Find where the given text appears and provide that cell's center as [x, y] coordinate. 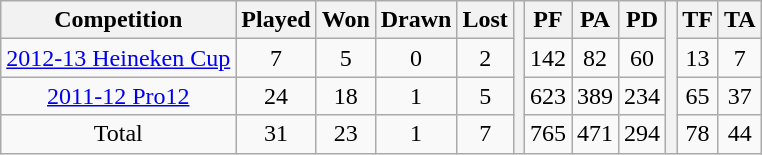
23 [346, 134]
471 [596, 134]
TF [698, 20]
765 [548, 134]
PA [596, 20]
TA [740, 20]
Competition [118, 20]
PF [548, 20]
294 [642, 134]
13 [698, 58]
37 [740, 96]
44 [740, 134]
234 [642, 96]
389 [596, 96]
24 [276, 96]
2012-13 Heineken Cup [118, 58]
142 [548, 58]
0 [416, 58]
PD [642, 20]
60 [642, 58]
78 [698, 134]
18 [346, 96]
2011-12 Pro12 [118, 96]
31 [276, 134]
82 [596, 58]
65 [698, 96]
2 [485, 58]
623 [548, 96]
Total [118, 134]
Played [276, 20]
Won [346, 20]
Lost [485, 20]
Drawn [416, 20]
